Determine the (x, y) coordinate at the center of the cell enclosing the given text.  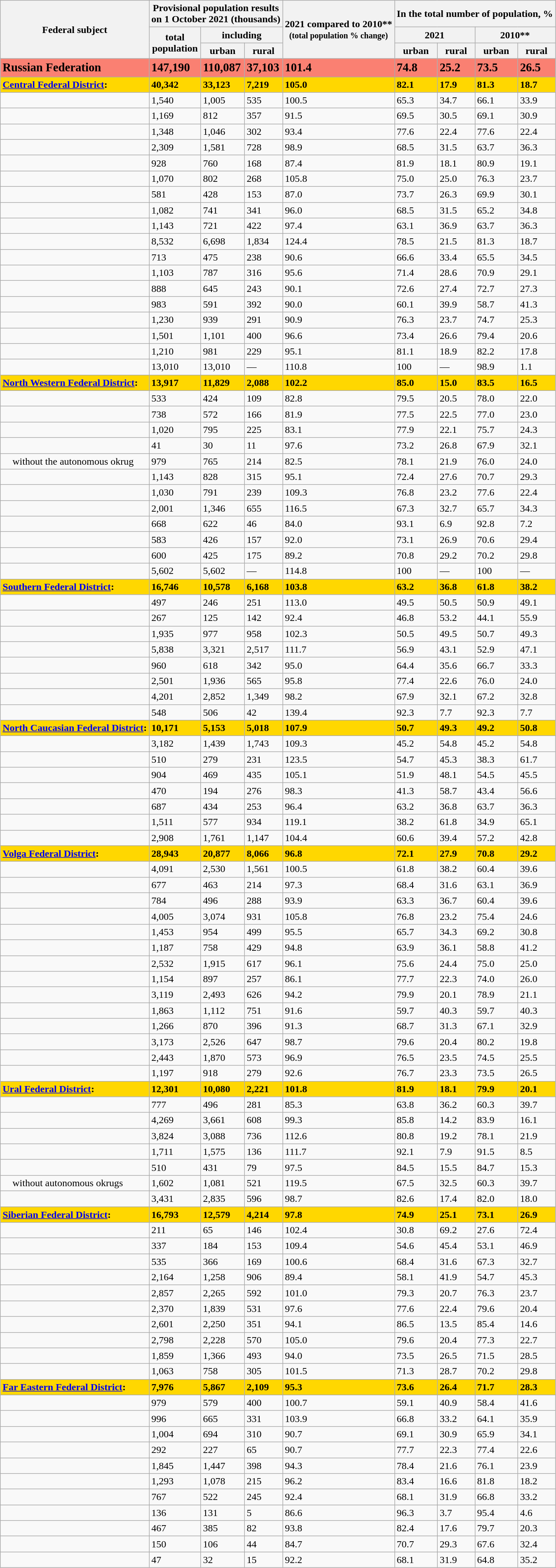
429 (264, 947)
40.9 (456, 1403)
2,835 (223, 1199)
8,066 (264, 853)
687 (175, 806)
65.2 (496, 210)
592 (264, 1293)
including (242, 35)
1,081 (223, 1183)
36.2 (456, 1105)
61.7 (537, 759)
1,082 (175, 210)
577 (223, 822)
92.1 (416, 1152)
522 (223, 1497)
97.8 (339, 1214)
2,798 (175, 1340)
16.5 (537, 383)
229 (264, 351)
82.4 (416, 1528)
26.4 (456, 1387)
10,171 (175, 728)
90.6 (339, 257)
96.3 (416, 1513)
647 (264, 1042)
22.7 (537, 1340)
82 (264, 1528)
1,453 (175, 932)
87.0 (339, 194)
506 (223, 712)
North Caucasian Federal District: (75, 728)
37,103 (264, 68)
26.3 (456, 194)
3,119 (175, 995)
10,578 (223, 587)
64.8 (496, 1560)
110,087 (223, 68)
425 (223, 555)
22.5 (456, 414)
316 (264, 273)
82.2 (496, 351)
5,018 (264, 728)
25.3 (537, 320)
70.9 (496, 273)
68.7 (416, 1026)
1,581 (223, 147)
897 (223, 979)
15.0 (456, 383)
276 (264, 791)
2,517 (264, 649)
60.6 (416, 838)
1,935 (175, 634)
795 (223, 430)
42.8 (537, 838)
721 (223, 226)
713 (175, 257)
1,063 (175, 1371)
2,601 (175, 1324)
94.8 (339, 947)
1,761 (223, 838)
2,221 (264, 1089)
24.4 (456, 964)
1,030 (175, 493)
102.4 (339, 1230)
4,214 (264, 1214)
54.5 (496, 775)
288 (264, 900)
20.3 (537, 1528)
53.2 (456, 618)
104.4 (339, 838)
668 (175, 524)
In the total number of population, % (475, 14)
27.9 (456, 853)
184 (223, 1246)
16.6 (456, 1481)
27.3 (537, 289)
41 (175, 445)
83.5 (496, 383)
760 (223, 163)
43.1 (456, 649)
52.9 (496, 649)
North Western Federal District: (75, 383)
41.6 (537, 1403)
802 (223, 179)
499 (264, 932)
19.2 (456, 1136)
2021 (434, 35)
35.2 (537, 1560)
139.4 (339, 712)
67.6 (496, 1544)
150 (175, 1544)
69.5 (416, 116)
1,834 (264, 242)
8.5 (537, 1152)
15 (264, 1560)
28.5 (537, 1356)
570 (264, 1340)
95.4 (496, 1513)
79.5 (416, 398)
1,439 (223, 744)
44 (264, 1544)
572 (223, 414)
20.7 (456, 1293)
23.0 (537, 414)
Volga Federal District: (75, 853)
93.4 (339, 132)
65.1 (537, 822)
78.9 (496, 995)
26.0 (537, 979)
934 (264, 822)
4.6 (537, 1513)
608 (264, 1120)
23.5 (456, 1058)
98.3 (339, 791)
904 (175, 775)
245 (264, 1497)
15.3 (537, 1167)
1,348 (175, 132)
44.1 (496, 618)
131 (223, 1513)
70.6 (496, 540)
73.2 (416, 445)
46.8 (416, 618)
531 (264, 1309)
67.1 (496, 1026)
470 (175, 791)
50.9 (496, 602)
45.4 (456, 1246)
392 (264, 304)
791 (223, 493)
1,112 (223, 1011)
58.8 (496, 947)
101.8 (339, 1089)
211 (175, 1230)
49.2 (496, 728)
71.4 (416, 273)
102.3 (339, 634)
581 (175, 194)
74.0 (496, 979)
95.6 (339, 273)
1,511 (175, 822)
8,532 (175, 242)
77.9 (416, 430)
95.0 (339, 665)
95.3 (339, 1387)
888 (175, 289)
97.5 (339, 1167)
787 (223, 273)
80.9 (496, 163)
83.1 (339, 430)
82.5 (339, 461)
114.8 (339, 571)
2,530 (223, 869)
Siberian Federal District: (75, 1214)
29.1 (537, 273)
2,370 (175, 1309)
928 (175, 163)
Federal subject (75, 30)
1,447 (223, 1466)
622 (223, 524)
85.8 (416, 1120)
Russian Federation (75, 68)
3,074 (223, 916)
94.3 (339, 1466)
47 (175, 1560)
305 (264, 1371)
93.1 (416, 524)
431 (223, 1167)
55.9 (537, 618)
238 (264, 257)
17.4 (456, 1199)
36.1 (456, 947)
53.1 (496, 1246)
74.5 (496, 1058)
36.7 (456, 900)
30 (223, 445)
92.6 (339, 1073)
90.0 (339, 304)
1,154 (175, 979)
Ural Federal District: (75, 1089)
78.0 (496, 398)
2,088 (264, 383)
2,493 (223, 995)
82.1 (416, 85)
94.0 (339, 1356)
Provisional population resultson 1 October 2021 (thousands) (216, 14)
100.7 (339, 1403)
175 (264, 555)
1,293 (175, 1481)
34.5 (537, 257)
1,078 (223, 1481)
467 (175, 1528)
1,187 (175, 947)
16,746 (175, 587)
147,190 (175, 68)
107.9 (339, 728)
29.4 (537, 540)
75.4 (496, 916)
3,182 (175, 744)
Central Federal District: (75, 85)
169 (264, 1262)
54.6 (416, 1246)
23.9 (537, 1466)
7.2 (537, 524)
168 (264, 163)
24.3 (537, 430)
1,070 (175, 179)
85.4 (496, 1324)
38.3 (496, 759)
20.6 (537, 336)
21.6 (456, 1466)
2,309 (175, 147)
96.9 (339, 1058)
without the autonomous okrug (75, 461)
983 (175, 304)
119.1 (339, 822)
396 (264, 1026)
3,431 (175, 1199)
1,602 (175, 1183)
645 (223, 289)
64.4 (416, 665)
579 (223, 1403)
548 (175, 712)
59.1 (416, 1403)
79 (264, 1167)
112.6 (339, 1136)
618 (223, 665)
357 (264, 116)
5 (264, 1513)
67.5 (416, 1183)
591 (223, 304)
71.7 (496, 1387)
939 (223, 320)
2,526 (223, 1042)
1,915 (223, 964)
86.6 (339, 1513)
1,845 (175, 1466)
5,153 (223, 728)
65.3 (416, 100)
3,088 (223, 1136)
50.8 (537, 728)
49.1 (537, 602)
268 (264, 179)
1,004 (175, 1434)
92.8 (496, 524)
19.1 (537, 163)
870 (223, 1026)
14.6 (537, 1324)
103.8 (339, 587)
41.9 (456, 1277)
19.8 (537, 1042)
426 (223, 540)
931 (264, 916)
385 (223, 1528)
27.4 (456, 289)
1,366 (223, 1356)
80.2 (496, 1042)
291 (264, 320)
767 (175, 1497)
4,201 (175, 696)
totalpopulation (175, 43)
105.1 (339, 775)
93.9 (339, 900)
97.4 (339, 226)
4,005 (175, 916)
119.5 (339, 1183)
67.2 (496, 696)
64.1 (496, 1418)
66.6 (416, 257)
302 (264, 132)
46 (264, 524)
109 (264, 398)
63.9 (416, 947)
960 (175, 665)
7,976 (175, 1387)
142 (264, 618)
81.8 (496, 1481)
2,001 (175, 508)
23.3 (456, 1073)
3,661 (223, 1120)
3,173 (175, 1042)
42 (264, 712)
76.7 (416, 1073)
227 (223, 1450)
583 (175, 540)
25.5 (537, 1058)
694 (223, 1434)
13,917 (175, 383)
106 (223, 1544)
751 (264, 1011)
20,877 (223, 853)
2,265 (223, 1293)
398 (264, 1466)
101.0 (339, 1293)
72.7 (496, 289)
77.5 (416, 414)
573 (264, 1058)
11 (264, 445)
32.5 (456, 1183)
1,258 (223, 1277)
342 (264, 665)
76.1 (496, 1466)
89.2 (339, 555)
40,342 (175, 85)
63.3 (416, 900)
71.5 (496, 1356)
99.3 (339, 1120)
6,168 (264, 587)
765 (223, 461)
225 (264, 430)
2010** (515, 35)
73.7 (416, 194)
46.9 (537, 1246)
78.4 (416, 1466)
777 (175, 1105)
33.3 (537, 665)
434 (223, 806)
79.3 (416, 1293)
5,838 (175, 649)
253 (264, 806)
1,711 (175, 1152)
74.8 (416, 68)
26.6 (456, 336)
2,501 (175, 681)
1,349 (264, 696)
475 (223, 257)
231 (264, 759)
16,793 (175, 1214)
2,109 (264, 1387)
79.4 (496, 336)
25.1 (456, 1214)
58.4 (496, 1403)
82.0 (496, 1199)
51.9 (416, 775)
74.9 (416, 1214)
243 (264, 289)
32 (223, 1560)
1,575 (223, 1152)
71.3 (416, 1371)
20.5 (456, 398)
4,091 (175, 869)
69.9 (496, 194)
17.9 (456, 85)
331 (264, 1418)
918 (223, 1073)
12,579 (223, 1214)
2,852 (223, 696)
74.7 (496, 320)
95.5 (339, 932)
85.3 (339, 1105)
626 (264, 995)
83.4 (416, 1481)
2,532 (175, 964)
30.1 (537, 194)
469 (223, 775)
977 (223, 634)
35.6 (456, 665)
96.4 (339, 806)
7,219 (264, 85)
463 (223, 885)
736 (264, 1136)
6.9 (456, 524)
17.8 (537, 351)
1,346 (223, 508)
58.1 (416, 1277)
86.1 (339, 979)
958 (264, 634)
90.1 (339, 289)
1,540 (175, 100)
738 (175, 414)
728 (264, 147)
124.4 (339, 242)
without autonomous okrugs (75, 1183)
56.9 (416, 649)
81.1 (416, 351)
34.1 (537, 1434)
428 (223, 194)
76.5 (416, 1058)
39.4 (456, 838)
1,147 (264, 838)
82.8 (339, 398)
26.8 (456, 445)
89.4 (339, 1277)
66.1 (496, 100)
66.7 (496, 665)
28,943 (175, 853)
655 (264, 508)
3,321 (223, 649)
96.1 (339, 964)
11,829 (223, 383)
784 (175, 900)
267 (175, 618)
596 (264, 1199)
48.1 (456, 775)
45.5 (537, 775)
39.9 (456, 304)
246 (223, 602)
1,046 (223, 132)
63.8 (416, 1105)
3,824 (175, 1136)
103.9 (339, 1418)
90.9 (339, 320)
665 (223, 1418)
43.4 (496, 791)
1,103 (175, 273)
906 (264, 1277)
10,080 (223, 1089)
92.2 (339, 1560)
116.5 (339, 508)
533 (175, 398)
2,443 (175, 1058)
194 (223, 791)
60.1 (416, 304)
82.6 (416, 1199)
56.6 (537, 791)
1,859 (175, 1356)
34.9 (496, 822)
12,301 (175, 1089)
1,230 (175, 320)
1,863 (175, 1011)
72.6 (416, 289)
18.9 (456, 351)
2,857 (175, 1293)
2,250 (223, 1324)
215 (264, 1481)
72.1 (416, 853)
617 (264, 964)
30.5 (456, 116)
33.4 (456, 257)
292 (175, 1450)
96.0 (339, 210)
113.0 (339, 602)
21.5 (456, 242)
1,266 (175, 1026)
21.1 (537, 995)
77.3 (496, 1340)
28.3 (537, 1387)
41.2 (537, 947)
18.2 (537, 1481)
95.8 (339, 681)
18.0 (537, 1199)
96.8 (339, 853)
110.8 (339, 367)
422 (264, 226)
15.5 (456, 1167)
24.6 (537, 916)
32.4 (537, 1544)
75.7 (496, 430)
497 (175, 602)
98.2 (339, 696)
1,870 (223, 1058)
84.0 (339, 524)
97.3 (339, 885)
109.4 (339, 1246)
94.1 (339, 1324)
521 (264, 1183)
125 (223, 618)
1,839 (223, 1309)
493 (264, 1356)
77.0 (496, 414)
315 (264, 477)
91.3 (339, 1026)
341 (264, 210)
75.6 (416, 964)
31.3 (456, 1026)
4,269 (175, 1120)
65.5 (496, 257)
123.5 (339, 759)
1,005 (223, 100)
32.8 (537, 696)
2,908 (175, 838)
33,123 (223, 85)
251 (264, 602)
13.5 (456, 1324)
337 (175, 1246)
2,164 (175, 1277)
996 (175, 1418)
73.4 (416, 336)
166 (264, 414)
1.1 (537, 367)
424 (223, 398)
565 (264, 681)
1,210 (175, 351)
366 (223, 1262)
741 (223, 210)
2021 compared to 2010** (total population % change) (339, 30)
677 (175, 885)
87.4 (339, 163)
1,020 (175, 430)
35.9 (537, 1418)
146 (264, 1230)
5,867 (223, 1387)
310 (264, 1434)
257 (264, 979)
3.7 (456, 1513)
6,698 (223, 242)
33.9 (537, 100)
65.9 (496, 1434)
828 (223, 477)
85.0 (416, 383)
1,197 (175, 1073)
351 (264, 1324)
16.1 (537, 1120)
100.6 (339, 1262)
93.8 (339, 1528)
Southern Federal District: (75, 587)
34.7 (456, 100)
79.7 (496, 1528)
78.5 (416, 242)
101.5 (339, 1371)
96.6 (339, 336)
47.1 (537, 649)
73.6 (416, 1387)
96.2 (339, 1481)
91.6 (339, 1011)
80.8 (416, 1136)
102.2 (339, 383)
28.6 (456, 273)
281 (264, 1105)
32.9 (537, 1026)
812 (223, 116)
22.1 (456, 430)
17.6 (456, 1528)
28.7 (456, 1371)
84.5 (416, 1167)
7.9 (456, 1152)
1,936 (223, 681)
954 (223, 932)
14.2 (456, 1120)
1,501 (175, 336)
94.2 (339, 995)
Far Eastern Federal District: (75, 1387)
600 (175, 555)
86.5 (416, 1324)
435 (264, 775)
157 (264, 540)
1,561 (264, 869)
101.4 (339, 68)
92.0 (339, 540)
83.9 (496, 1120)
22.0 (537, 398)
239 (264, 493)
1,743 (264, 744)
34.8 (537, 210)
1,169 (175, 116)
25.2 (456, 68)
981 (223, 351)
57.2 (496, 838)
2,228 (223, 1340)
1,101 (223, 336)
